Scan for the cell matching the given text and deliver its (X, Y) coordinate at center. 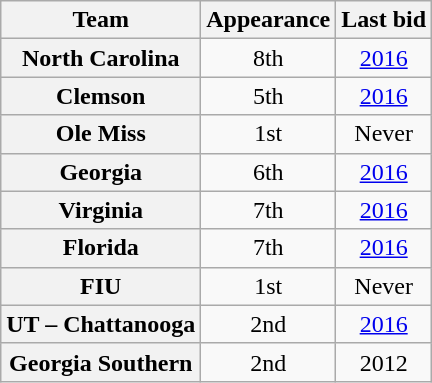
8th (268, 58)
2012 (384, 362)
FIU (101, 286)
Team (101, 20)
Clemson (101, 96)
Florida (101, 248)
North Carolina (101, 58)
6th (268, 172)
5th (268, 96)
Georgia Southern (101, 362)
Appearance (268, 20)
Georgia (101, 172)
Ole Miss (101, 134)
UT – Chattanooga (101, 324)
Virginia (101, 210)
Last bid (384, 20)
